Detect which cell encompasses the target text, then output its [X, Y] center coordinate. 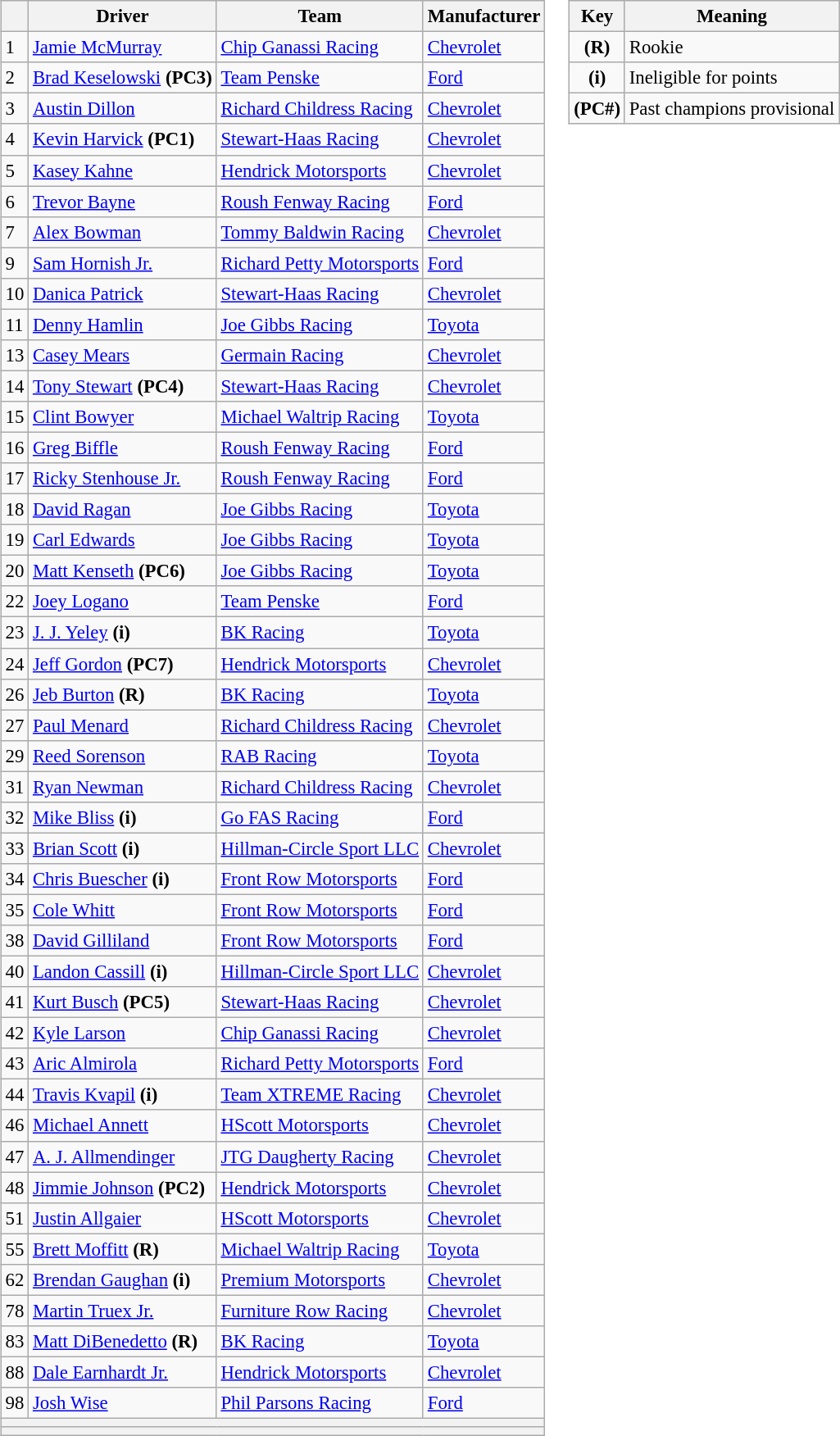
Paul Menard [123, 725]
24 [15, 663]
42 [15, 1034]
Justin Allgaier [123, 1218]
Travis Kvapil (i) [123, 1095]
Jeff Gordon (PC7) [123, 663]
Tony Stewart (PC4) [123, 386]
33 [15, 848]
Jamie McMurray [123, 48]
43 [15, 1064]
(PC#) [597, 109]
17 [15, 479]
Phil Parsons Racing [320, 1403]
Brian Scott (i) [123, 848]
David Ragan [123, 510]
Sam Hornish Jr. [123, 263]
10 [15, 293]
Tommy Baldwin Racing [320, 232]
Germain Racing [320, 356]
Go FAS Racing [320, 817]
31 [15, 787]
Austin Dillon [123, 109]
A. J. Allmendinger [123, 1157]
47 [15, 1157]
(i) [597, 78]
Kasey Kahne [123, 170]
16 [15, 448]
Danica Patrick [123, 293]
9 [15, 263]
40 [15, 971]
Aric Almirola [123, 1064]
J. J. Yeley (i) [123, 633]
Michael Annett [123, 1125]
35 [15, 910]
83 [15, 1342]
1 [15, 48]
Landon Cassill (i) [123, 971]
7 [15, 232]
88 [15, 1372]
Dale Earnhardt Jr. [123, 1372]
Martin Truex Jr. [123, 1311]
Mike Bliss (i) [123, 817]
Alex Bowman [123, 232]
46 [15, 1125]
RAB Racing [320, 756]
38 [15, 941]
Chris Buescher (i) [123, 879]
23 [15, 633]
62 [15, 1279]
48 [15, 1188]
41 [15, 1002]
2 [15, 78]
6 [15, 202]
32 [15, 817]
Trevor Bayne [123, 202]
Team XTREME Racing [320, 1095]
Furniture Row Racing [320, 1311]
JTG Daugherty Racing [320, 1157]
44 [15, 1095]
Cole Whitt [123, 910]
Brad Keselowski (PC3) [123, 78]
Jeb Burton (R) [123, 694]
Casey Mears [123, 356]
13 [15, 356]
Ryan Newman [123, 787]
Carl Edwards [123, 540]
Jimmie Johnson (PC2) [123, 1188]
Kyle Larson [123, 1034]
Meaning [731, 16]
Kurt Busch (PC5) [123, 1002]
Brett Moffitt (R) [123, 1249]
78 [15, 1311]
29 [15, 756]
Key [597, 16]
Josh Wise [123, 1403]
Ricky Stenhouse Jr. [123, 479]
Brendan Gaughan (i) [123, 1279]
5 [15, 170]
Joey Logano [123, 602]
Premium Motorsports [320, 1279]
Greg Biffle [123, 448]
51 [15, 1218]
98 [15, 1403]
David Gilliland [123, 941]
Denny Hamlin [123, 325]
18 [15, 510]
11 [15, 325]
55 [15, 1249]
Past champions provisional [731, 109]
34 [15, 879]
Kevin Harvick (PC1) [123, 139]
Matt Kenseth (PC6) [123, 571]
26 [15, 694]
Clint Bowyer [123, 417]
19 [15, 540]
15 [15, 417]
(R) [597, 48]
3 [15, 109]
27 [15, 725]
22 [15, 602]
Ineligible for points [731, 78]
Manufacturer [484, 16]
Team [320, 16]
14 [15, 386]
4 [15, 139]
20 [15, 571]
Matt DiBenedetto (R) [123, 1342]
Rookie [731, 48]
Driver [123, 16]
Reed Sorenson [123, 756]
